Detect which cell encompasses the target text, then output its (x, y) center coordinate. 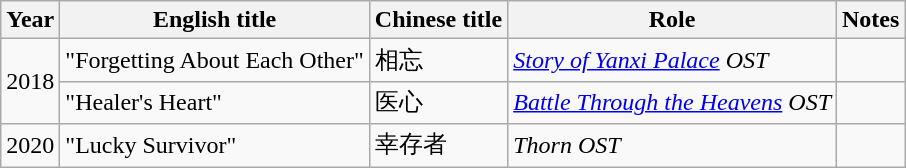
"Lucky Survivor" (215, 146)
医心 (438, 102)
"Healer's Heart" (215, 102)
Notes (871, 20)
相忘 (438, 60)
Chinese title (438, 20)
"Forgetting About Each Other" (215, 60)
2018 (30, 82)
English title (215, 20)
Battle Through the Heavens OST (672, 102)
幸存者 (438, 146)
Year (30, 20)
Role (672, 20)
Story of Yanxi Palace OST (672, 60)
Thorn OST (672, 146)
2020 (30, 146)
